Output the (x, y) coordinate of the center of the cell containing the given text.  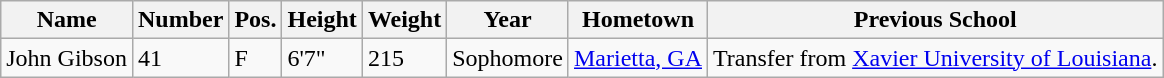
215 (404, 58)
6'7" (322, 58)
Number (180, 20)
Sophomore (508, 58)
Pos. (256, 20)
41 (180, 58)
Height (322, 20)
John Gibson (67, 58)
Transfer from Xavier University of Louisiana. (936, 58)
F (256, 58)
Name (67, 20)
Previous School (936, 20)
Weight (404, 20)
Hometown (638, 20)
Marietta, GA (638, 58)
Year (508, 20)
